Return the [X, Y] coordinate for the center point of the cell that contains the specified text.  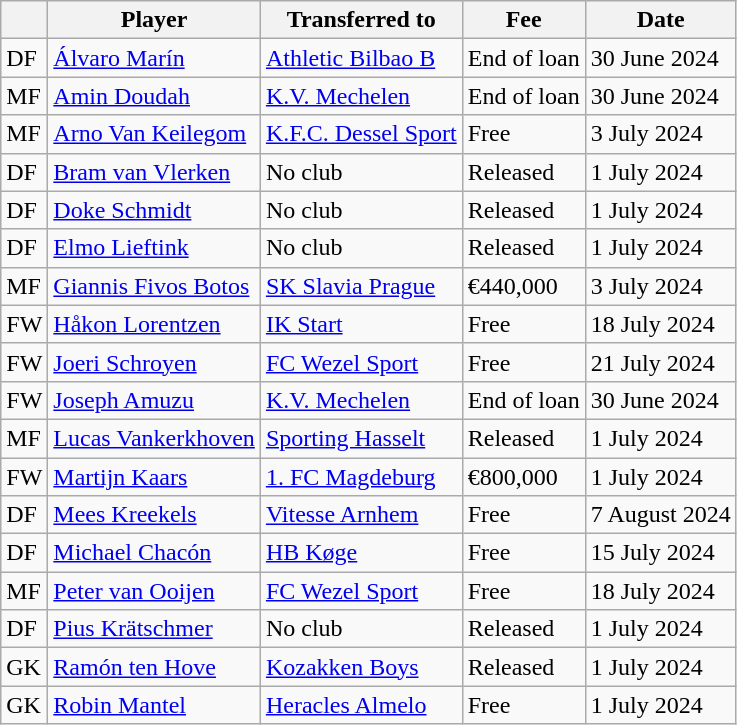
Pius Krätschmer [154, 629]
Fee [524, 20]
€800,000 [524, 477]
7 August 2024 [660, 515]
Joeri Schroyen [154, 362]
Ramón ten Hove [154, 667]
Mees Kreekels [154, 515]
21 July 2024 [660, 362]
IK Start [361, 324]
Lucas Vankerkhoven [154, 438]
Giannis Fivos Botos [154, 286]
Bram van Vlerken [154, 172]
Player [154, 20]
Elmo Lieftink [154, 248]
Amin Doudah [154, 96]
Athletic Bilbao B [361, 58]
Robin Mantel [154, 705]
Arno Van Keilegom [154, 134]
Peter van Ooijen [154, 591]
Álvaro Marín [154, 58]
HB Køge [361, 553]
K.F.C. Dessel Sport [361, 134]
Michael Chacón [154, 553]
15 July 2024 [660, 553]
Kozakken Boys [361, 667]
Sporting Hasselt [361, 438]
SK Slavia Prague [361, 286]
Date [660, 20]
€440,000 [524, 286]
Vitesse Arnhem [361, 515]
Heracles Almelo [361, 705]
Håkon Lorentzen [154, 324]
Joseph Amuzu [154, 400]
Doke Schmidt [154, 210]
Transferred to [361, 20]
Martijn Kaars [154, 477]
1. FC Magdeburg [361, 477]
